Search for the cell housing the specified text and yield its (x, y) center coordinate. 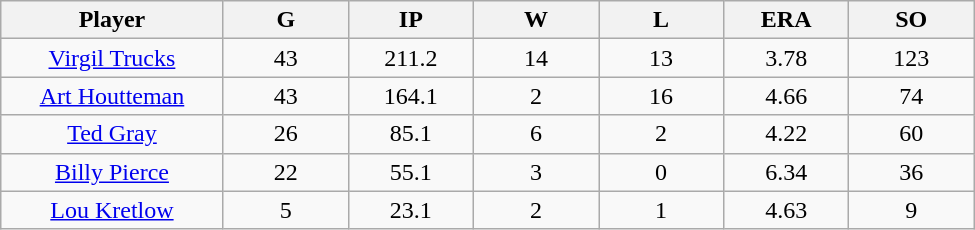
13 (660, 58)
22 (286, 172)
0 (660, 172)
60 (912, 134)
SO (912, 20)
85.1 (410, 134)
G (286, 20)
W (536, 20)
123 (912, 58)
211.2 (410, 58)
Player (112, 20)
23.1 (410, 210)
3 (536, 172)
4.66 (786, 96)
L (660, 20)
1 (660, 210)
36 (912, 172)
4.63 (786, 210)
26 (286, 134)
IP (410, 20)
4.22 (786, 134)
6.34 (786, 172)
164.1 (410, 96)
16 (660, 96)
5 (286, 210)
9 (912, 210)
Lou Kretlow (112, 210)
74 (912, 96)
6 (536, 134)
ERA (786, 20)
Billy Pierce (112, 172)
Virgil Trucks (112, 58)
Art Houtteman (112, 96)
14 (536, 58)
Ted Gray (112, 134)
55.1 (410, 172)
3.78 (786, 58)
